Determine the (x, y) coordinate at the center of the cell enclosing the given text.  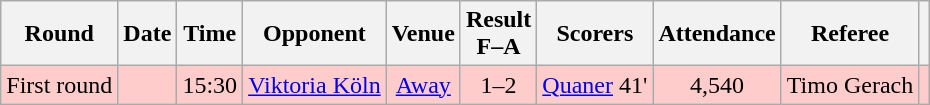
Venue (423, 34)
Date (148, 34)
4,540 (717, 85)
Referee (850, 34)
Scorers (595, 34)
Viktoria Köln (315, 85)
15:30 (210, 85)
Away (423, 85)
ResultF–A (498, 34)
Quaner 41' (595, 85)
Time (210, 34)
Round (60, 34)
Opponent (315, 34)
1–2 (498, 85)
Attendance (717, 34)
Timo Gerach (850, 85)
First round (60, 85)
